Determine the [X, Y] coordinate at the center of the cell enclosing the given text.  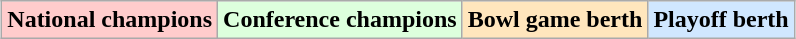
Conference champions [340, 20]
National champions [110, 20]
Bowl game berth [555, 20]
Playoff berth [721, 20]
